For the text-containing cell, return its midpoint in (x, y) coordinate format. 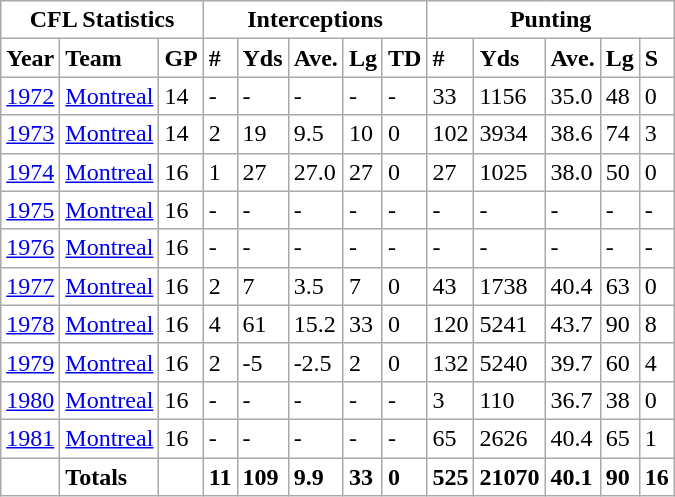
1975 (30, 210)
35.0 (572, 96)
1976 (30, 248)
43.7 (572, 324)
525 (450, 477)
1980 (30, 400)
39.7 (572, 362)
TD (404, 58)
15.2 (316, 324)
38 (620, 400)
1156 (510, 96)
50 (620, 172)
Punting (551, 20)
11 (220, 477)
19 (262, 134)
102 (450, 134)
1981 (30, 438)
74 (620, 134)
1025 (510, 172)
38.6 (572, 134)
60 (620, 362)
8 (656, 324)
132 (450, 362)
GP (181, 58)
3934 (510, 134)
1973 (30, 134)
Team (110, 58)
9.5 (316, 134)
120 (450, 324)
1972 (30, 96)
3.5 (316, 286)
9.9 (316, 477)
2626 (510, 438)
48 (620, 96)
Interceptions (315, 20)
10 (362, 134)
63 (620, 286)
61 (262, 324)
1977 (30, 286)
43 (450, 286)
1978 (30, 324)
1979 (30, 362)
21070 (510, 477)
27.0 (316, 172)
CFL Statistics (102, 20)
1974 (30, 172)
-5 (262, 362)
5241 (510, 324)
40.1 (572, 477)
38.0 (572, 172)
Totals (110, 477)
Year (30, 58)
5240 (510, 362)
-2.5 (316, 362)
1738 (510, 286)
36.7 (572, 400)
S (656, 58)
110 (510, 400)
109 (262, 477)
